Find where the given text appears and provide that cell's center as [X, Y] coordinate. 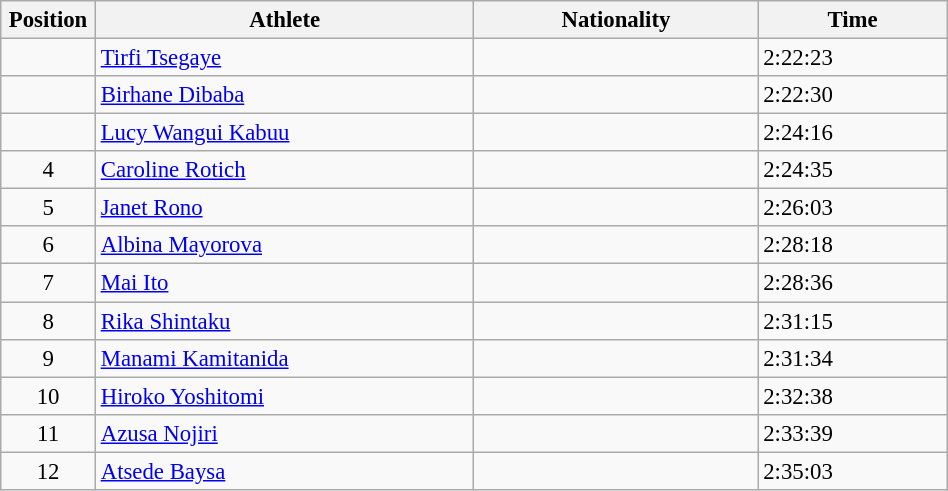
Janet Rono [284, 208]
2:28:36 [852, 283]
8 [48, 321]
2:24:35 [852, 170]
Atsede Baysa [284, 471]
12 [48, 471]
Athlete [284, 20]
Tirfi Tsegaye [284, 58]
4 [48, 170]
2:28:18 [852, 245]
2:31:34 [852, 358]
2:31:15 [852, 321]
5 [48, 208]
11 [48, 433]
2:33:39 [852, 433]
2:32:38 [852, 396]
Time [852, 20]
Hiroko Yoshitomi [284, 396]
2:24:16 [852, 133]
7 [48, 283]
9 [48, 358]
10 [48, 396]
Azusa Nojiri [284, 433]
Mai Ito [284, 283]
6 [48, 245]
Rika Shintaku [284, 321]
Caroline Rotich [284, 170]
Birhane Dibaba [284, 95]
2:22:30 [852, 95]
2:26:03 [852, 208]
Nationality [616, 20]
2:22:23 [852, 58]
Position [48, 20]
Manami Kamitanida [284, 358]
Albina Mayorova [284, 245]
2:35:03 [852, 471]
Lucy Wangui Kabuu [284, 133]
